Capture the cell that displays the provided text and extract its [X, Y] central coordinate. 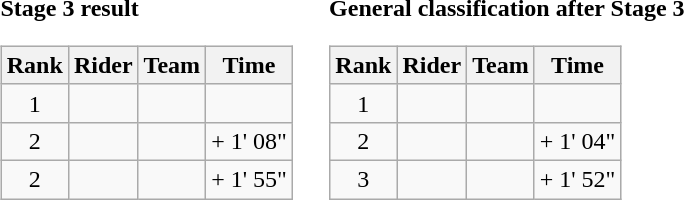
+ 1' 55" [250, 179]
+ 1' 52" [578, 179]
+ 1' 08" [250, 141]
+ 1' 04" [578, 141]
3 [364, 179]
